From the cell containing the given text, extract its center point as [X, Y] coordinate. 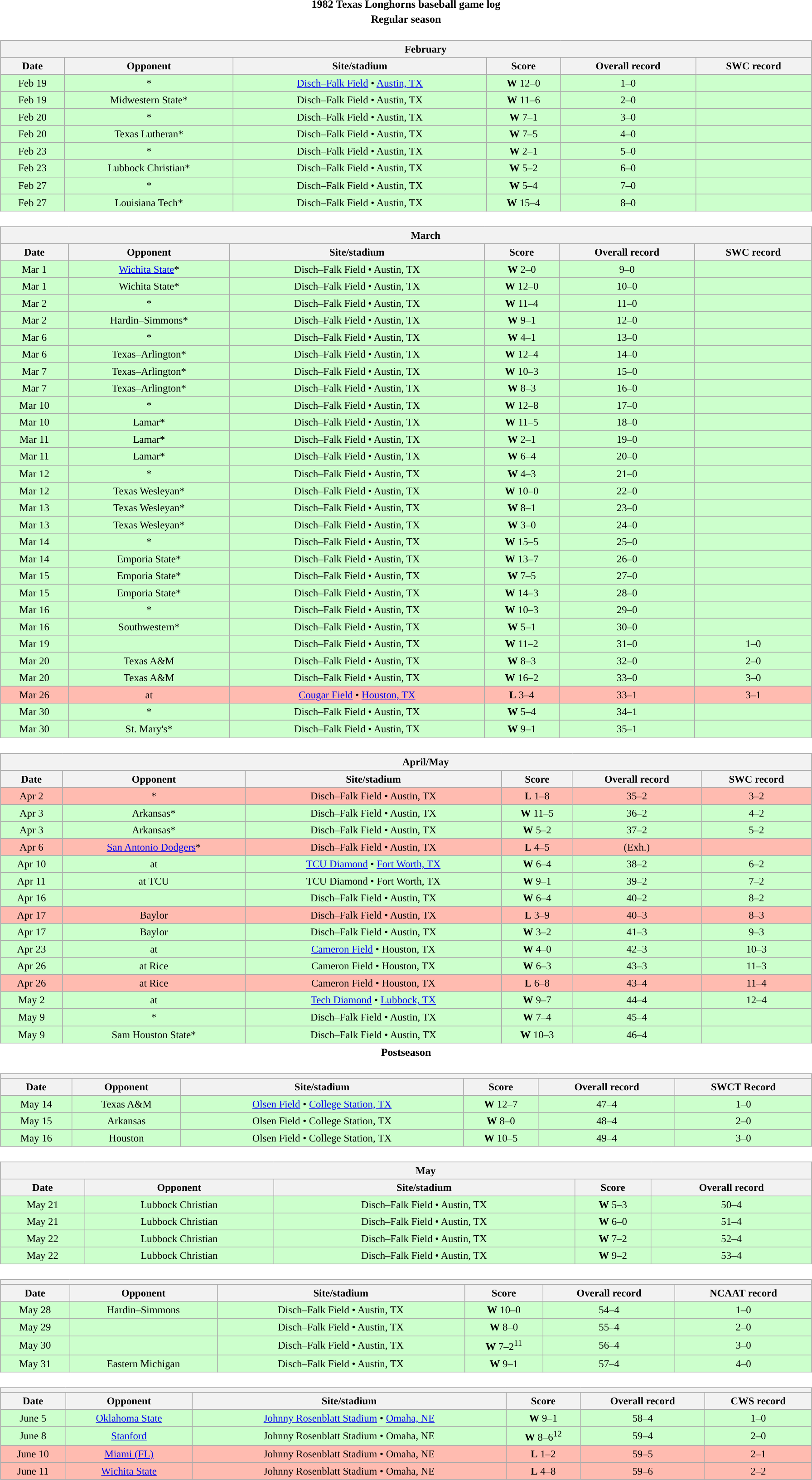
27–0 [627, 576]
W 3–0 [522, 525]
W 2–0 [522, 269]
40–2 [637, 898]
29–0 [627, 610]
48–4 [606, 1121]
W 6–3 [537, 966]
W 11–6 [523, 100]
53–4 [731, 1256]
16–0 [627, 388]
NCAAT record [744, 1293]
W 5–1 [522, 627]
21–0 [627, 474]
45–4 [637, 1017]
32–0 [627, 661]
40–3 [637, 915]
6–2 [756, 864]
41–3 [637, 932]
Stanford [129, 1436]
50–4 [731, 1204]
W 12–7 [501, 1104]
W 4–3 [522, 474]
L 6–8 [537, 983]
8–2 [756, 898]
Hardin–Simmons [144, 1310]
5–0 [628, 151]
April/May [406, 762]
12–4 [756, 1000]
2–2 [758, 1471]
May 30 [35, 1345]
Apr 11 [32, 881]
3–1 [753, 695]
W 15–5 [522, 542]
W 5–3 [613, 1204]
February [406, 49]
20–0 [627, 456]
10–0 [627, 286]
Midwestern State* [149, 100]
Apr 16 [32, 898]
3–2 [756, 796]
22–0 [627, 491]
36–2 [637, 813]
May 28 [35, 1310]
May 14 [36, 1104]
15–0 [627, 371]
W 8–1 [522, 508]
May 16 [36, 1138]
March [406, 235]
59–5 [643, 1454]
L 3–4 [522, 695]
W 7–4 [537, 1017]
W 10–5 [501, 1138]
W 7–211 [504, 1345]
June 5 [33, 1418]
June 11 [33, 1471]
37–2 [637, 830]
W 4–1 [522, 337]
L 4–5 [537, 847]
47–4 [606, 1104]
W 11–2 [522, 644]
L 1–2 [543, 1454]
14–0 [627, 354]
6–0 [628, 168]
59–6 [643, 1471]
SWCT Record [744, 1087]
W 4–0 [537, 949]
25–0 [627, 542]
Cougar Field • Houston, TX [357, 695]
56–4 [609, 1345]
33–0 [627, 678]
11–0 [627, 303]
May 31 [35, 1364]
52–4 [731, 1238]
31–0 [627, 644]
May 15 [36, 1121]
18–0 [627, 422]
23–0 [627, 508]
Apr 23 [32, 949]
June 8 [33, 1436]
46–4 [637, 1035]
24–0 [627, 525]
May [406, 1170]
Houston [126, 1138]
35–1 [627, 729]
Sam Houston State* [154, 1035]
W 9–2 [613, 1256]
Oklahoma State [129, 1418]
Apr 10 [32, 864]
13–0 [627, 337]
57–4 [609, 1364]
W 12–8 [522, 406]
CWS record [758, 1401]
49–4 [606, 1138]
San Antonio Dodgers* [154, 847]
W 7–2 [613, 1238]
11–3 [756, 966]
Arkansas [126, 1121]
9–0 [627, 269]
10–3 [756, 949]
W 16–2 [522, 678]
34–1 [627, 712]
Tech Diamond • Lubbock, TX [373, 1000]
12–0 [627, 320]
Hardin–Simmons* [149, 320]
W 13–7 [522, 559]
7–0 [628, 185]
W 6–0 [613, 1222]
58–4 [643, 1418]
Eastern Michigan [144, 1364]
26–0 [627, 559]
Southwestern* [149, 627]
Mar 19 [34, 644]
43–3 [637, 966]
8–0 [628, 203]
W 9–7 [537, 1000]
7–2 [756, 881]
Lubbock Christian* [149, 168]
42–3 [637, 949]
(Exh.) [637, 847]
W 14–3 [522, 593]
L 3–9 [537, 915]
W 7–1 [523, 117]
30–0 [627, 627]
Louisiana Tech* [149, 203]
June 10 [33, 1454]
8–3 [756, 915]
39–2 [637, 881]
May 2 [32, 1000]
55–4 [609, 1327]
St. Mary's* [149, 729]
L 4–8 [543, 1471]
W 8–612 [543, 1436]
Miami (FL) [129, 1454]
W 3–2 [537, 932]
May 29 [35, 1327]
L 1–8 [537, 796]
35–2 [637, 796]
Mar 26 [34, 695]
43–4 [637, 983]
W 12–4 [522, 354]
Wichita State [129, 1471]
28–0 [627, 593]
Apr 2 [32, 796]
Apr 6 [32, 847]
11–4 [756, 983]
44–4 [637, 1000]
19–0 [627, 440]
W 11–4 [522, 303]
9–3 [756, 932]
at TCU [154, 881]
17–0 [627, 406]
2–1 [758, 1454]
59–4 [643, 1436]
5–2 [756, 830]
38–2 [637, 864]
54–4 [609, 1310]
Texas Lutheran* [149, 134]
4–2 [756, 813]
W 15–4 [523, 203]
33–1 [627, 695]
51–4 [731, 1222]
